Search for the cell housing the specified text and yield its [X, Y] center coordinate. 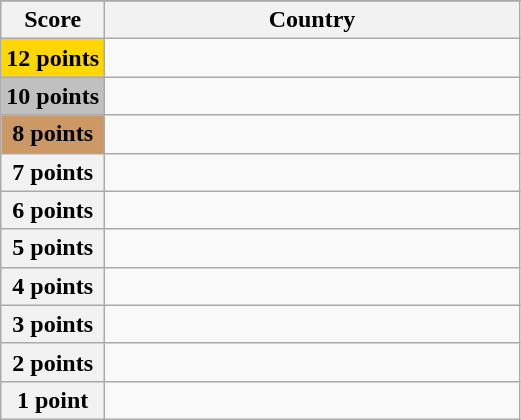
Country [312, 20]
Score [53, 20]
3 points [53, 324]
2 points [53, 362]
6 points [53, 210]
7 points [53, 172]
10 points [53, 96]
12 points [53, 58]
5 points [53, 248]
1 point [53, 400]
8 points [53, 134]
4 points [53, 286]
